From the cell containing the given text, extract its center point as (X, Y) coordinate. 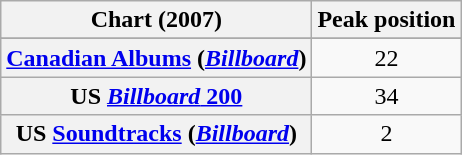
US Billboard 200 (156, 96)
22 (386, 58)
Canadian Albums (Billboard) (156, 58)
Chart (2007) (156, 20)
2 (386, 134)
US Soundtracks (Billboard) (156, 134)
Peak position (386, 20)
34 (386, 96)
